Locate the cell with the specified text and output its [X, Y] center coordinate. 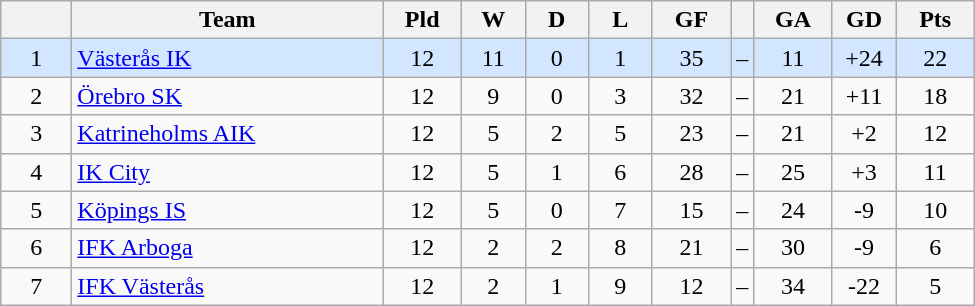
GF [692, 20]
Västerås IK [228, 58]
35 [692, 58]
Pld [422, 20]
+11 [864, 96]
W [493, 20]
23 [692, 134]
+2 [864, 134]
IK City [228, 172]
Pts [936, 20]
Katrineholms AIK [228, 134]
+3 [864, 172]
L [621, 20]
D [557, 20]
4 [36, 172]
IFK Västerås [228, 286]
IFK Arboga [228, 248]
28 [692, 172]
Team [228, 20]
+24 [864, 58]
GD [864, 20]
GA [794, 20]
10 [936, 210]
34 [794, 286]
Köpings IS [228, 210]
8 [621, 248]
Örebro SK [228, 96]
15 [692, 210]
25 [794, 172]
32 [692, 96]
18 [936, 96]
24 [794, 210]
30 [794, 248]
-22 [864, 286]
22 [936, 58]
